Detect which cell encompasses the target text, then output its (X, Y) center coordinate. 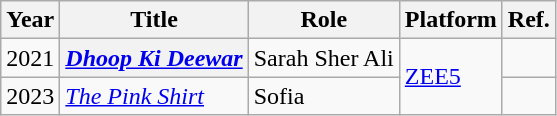
Sofia (324, 96)
Platform (450, 20)
Sarah Sher Ali (324, 58)
Year (30, 20)
2021 (30, 58)
Dhoop Ki Deewar (154, 58)
Ref. (528, 20)
2023 (30, 96)
The Pink Shirt (154, 96)
Title (154, 20)
ZEE5 (450, 77)
Role (324, 20)
